Provide the (X, Y) coordinate of the cell's center where the given text is located.  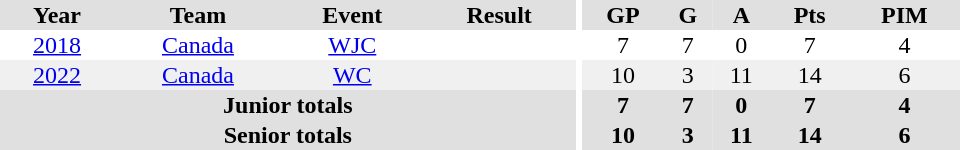
Team (198, 15)
PIM (904, 15)
WJC (352, 45)
Pts (810, 15)
GP (622, 15)
Result (500, 15)
Junior totals (288, 105)
A (741, 15)
2022 (57, 75)
2018 (57, 45)
Event (352, 15)
Year (57, 15)
Senior totals (288, 135)
WC (352, 75)
G (688, 15)
